Extract the (X, Y) coordinate from the center of the cell holding the provided text.  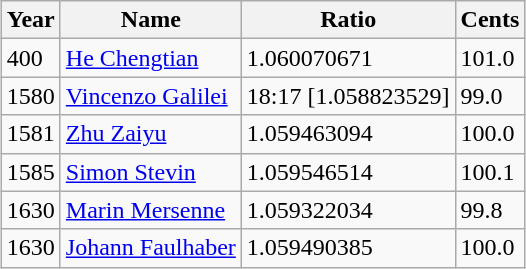
1580 (30, 96)
1.059490385 (348, 248)
99.8 (490, 210)
Zhu Zaiyu (150, 134)
100.1 (490, 172)
99.0 (490, 96)
1.059546514 (348, 172)
1.059463094 (348, 134)
Simon Stevin (150, 172)
1585 (30, 172)
400 (30, 58)
Name (150, 20)
1.060070671 (348, 58)
1.059322034 (348, 210)
Cents (490, 20)
101.0 (490, 58)
Johann Faulhaber (150, 248)
He Chengtian (150, 58)
Vincenzo Galilei (150, 96)
18:17 [1.058823529] (348, 96)
Ratio (348, 20)
Year (30, 20)
Marin Mersenne (150, 210)
1581 (30, 134)
